Provide the [X, Y] coordinate of the cell's center where the given text is located.  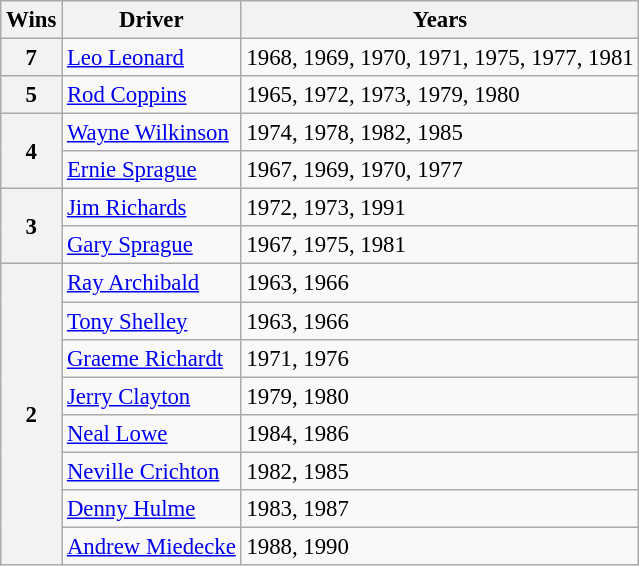
Wins [32, 20]
Graeme Richardt [152, 358]
Ernie Sprague [152, 170]
4 [32, 152]
1967, 1969, 1970, 1977 [440, 170]
1968, 1969, 1970, 1971, 1975, 1977, 1981 [440, 58]
1984, 1986 [440, 433]
Jerry Clayton [152, 396]
Years [440, 20]
Gary Sprague [152, 245]
1974, 1978, 1982, 1985 [440, 133]
Jim Richards [152, 208]
1965, 1972, 1973, 1979, 1980 [440, 95]
Andrew Miedecke [152, 546]
1988, 1990 [440, 546]
5 [32, 95]
3 [32, 226]
2 [32, 414]
Neal Lowe [152, 433]
Rod Coppins [152, 95]
1971, 1976 [440, 358]
Ray Archibald [152, 283]
7 [32, 58]
Leo Leonard [152, 58]
1983, 1987 [440, 509]
Wayne Wilkinson [152, 133]
1967, 1975, 1981 [440, 245]
1982, 1985 [440, 471]
Tony Shelley [152, 321]
1979, 1980 [440, 396]
1972, 1973, 1991 [440, 208]
Neville Crichton [152, 471]
Denny Hulme [152, 509]
Driver [152, 20]
